Capture the cell that displays the provided text and extract its [x, y] central coordinate. 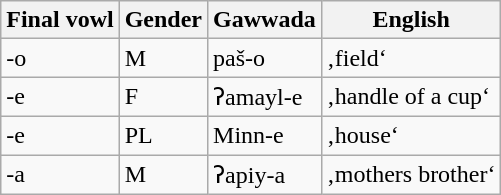
Minn-e [265, 135]
paš-o [265, 58]
English [411, 20]
Final vowl [60, 20]
‚field‘ [411, 58]
ʔapiy-a [265, 174]
-a [60, 174]
‚handle of a cup‘ [411, 97]
F [163, 97]
PL [163, 135]
‚mothers brother‘ [411, 174]
ʔamayl-e [265, 97]
Gawwada [265, 20]
Gender [163, 20]
‚house‘ [411, 135]
-o [60, 58]
